Return the [x, y] coordinate for the center point of the cell that contains the specified text.  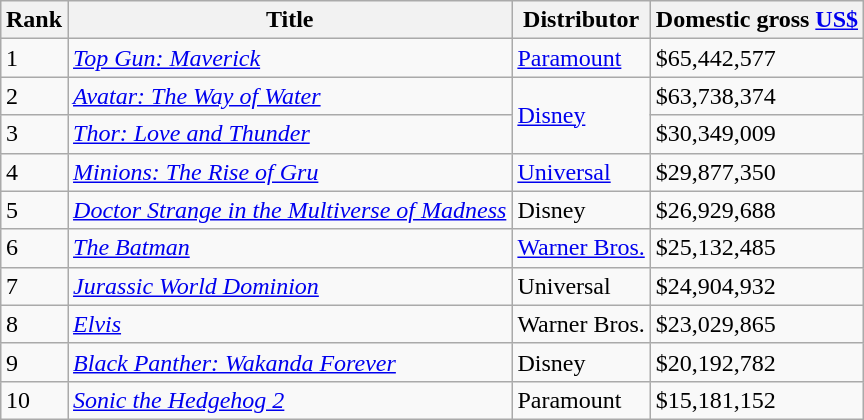
10 [34, 400]
$24,904,932 [756, 286]
$63,738,374 [756, 96]
Sonic the Hedgehog 2 [290, 400]
9 [34, 362]
1 [34, 58]
3 [34, 134]
$20,192,782 [756, 362]
4 [34, 172]
Domestic gross US$ [756, 20]
Rank [34, 20]
Title [290, 20]
$23,029,865 [756, 324]
Jurassic World Dominion [290, 286]
$15,181,152 [756, 400]
Distributor [581, 20]
$29,877,350 [756, 172]
8 [34, 324]
$30,349,009 [756, 134]
$25,132,485 [756, 248]
5 [34, 210]
Elvis [290, 324]
Black Panther: Wakanda Forever [290, 362]
Thor: Love and Thunder [290, 134]
$65,442,577 [756, 58]
Top Gun: Maverick [290, 58]
2 [34, 96]
Doctor Strange in the Multiverse of Madness [290, 210]
6 [34, 248]
7 [34, 286]
$26,929,688 [756, 210]
Minions: The Rise of Gru [290, 172]
The Batman [290, 248]
Avatar: The Way of Water [290, 96]
